Extract the (X, Y) coordinate from the center of the cell holding the provided text.  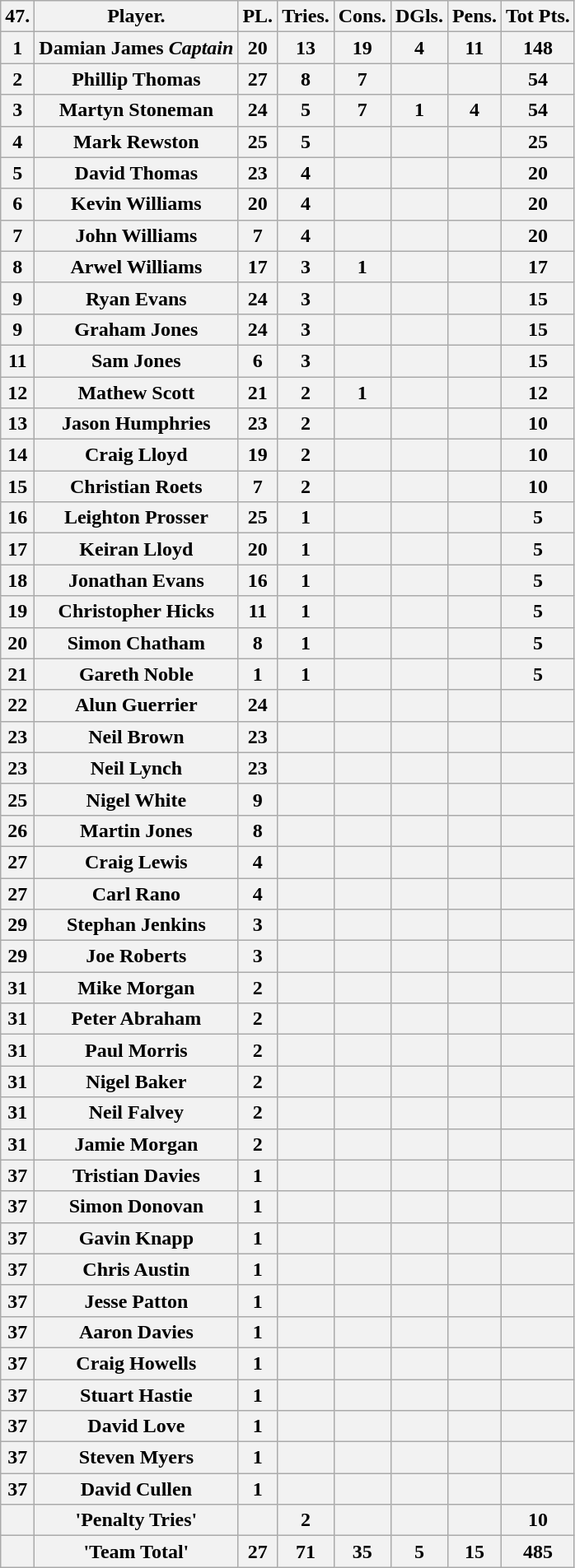
Jesse Patton (137, 1300)
Peter Abraham (137, 1019)
Mark Rewston (137, 142)
Craig Lloyd (137, 455)
David Love (137, 1426)
Simon Chatham (137, 643)
Martyn Stoneman (137, 110)
Steven Myers (137, 1458)
Mike Morgan (137, 988)
John Williams (137, 235)
'Team Total' (137, 1552)
Nigel White (137, 799)
Nigel Baker (137, 1082)
26 (18, 831)
71 (306, 1552)
Alun Guerrier (137, 705)
Martin Jones (137, 831)
Christian Roets (137, 486)
Graham Jones (137, 329)
Jonathan Evans (137, 580)
Cons. (362, 16)
Joe Roberts (137, 956)
14 (18, 455)
Phillip Thomas (137, 79)
Keiran Lloyd (137, 549)
Tristian Davies (137, 1175)
Sam Jones (137, 361)
Simon Donovan (137, 1207)
Pens. (474, 16)
Craig Howells (137, 1363)
Arwel Williams (137, 267)
Stephan Jenkins (137, 925)
485 (537, 1552)
Neil Falvey (137, 1113)
Gareth Noble (137, 674)
Craig Lewis (137, 862)
Christopher Hicks (137, 612)
Jamie Morgan (137, 1144)
PL. (258, 16)
DGls. (418, 16)
David Cullen (137, 1489)
Neil Lynch (137, 768)
22 (18, 705)
Stuart Hastie (137, 1395)
Player. (137, 16)
18 (18, 580)
Neil Brown (137, 737)
Mathew Scott (137, 393)
Tot Pts. (537, 16)
148 (537, 48)
Ryan Evans (137, 298)
47. (18, 16)
Paul Morris (137, 1050)
David Thomas (137, 173)
'Penalty Tries' (137, 1520)
35 (362, 1552)
Tries. (306, 16)
Leighton Prosser (137, 518)
Kevin Williams (137, 204)
Damian James Captain (137, 48)
Jason Humphries (137, 424)
Carl Rano (137, 893)
Gavin Knapp (137, 1238)
Aaron Davies (137, 1332)
Chris Austin (137, 1269)
